Identify which cell holds the provided text, then report its [x, y] central coordinate. 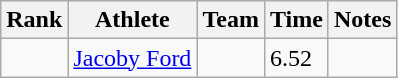
Team [231, 20]
Rank [34, 20]
Jacoby Ford [132, 58]
Athlete [132, 20]
Notes [362, 20]
6.52 [296, 58]
Time [296, 20]
